Capture the cell that displays the provided text and extract its [X, Y] central coordinate. 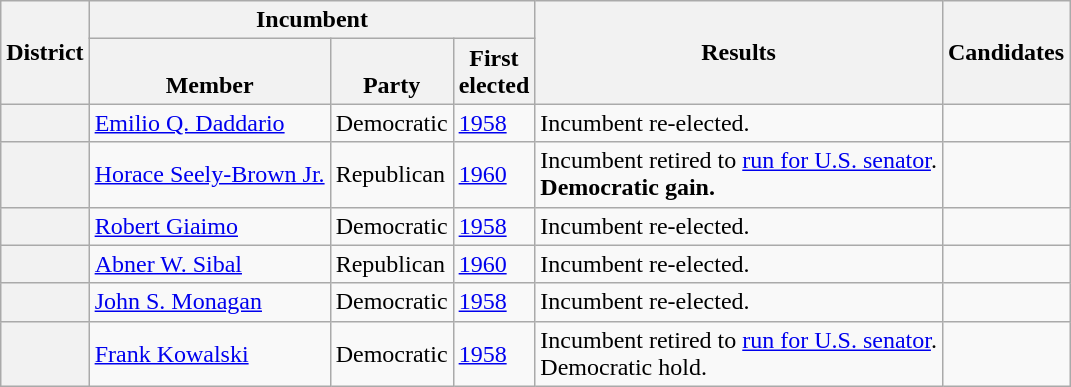
Incumbent [312, 20]
Emilio Q. Daddario [210, 123]
John S. Monagan [210, 302]
Incumbent retired to run for U.S. senator.Democratic hold. [739, 354]
Incumbent retired to run for U.S. senator.Democratic gain. [739, 174]
Candidates [1006, 52]
Frank Kowalski [210, 354]
Abner W. Sibal [210, 264]
Party [392, 72]
Robert Giaimo [210, 226]
District [45, 52]
Firstelected [494, 72]
Horace Seely-Brown Jr. [210, 174]
Results [739, 52]
Member [210, 72]
